Scan for the cell matching the given text and deliver its [x, y] coordinate at center. 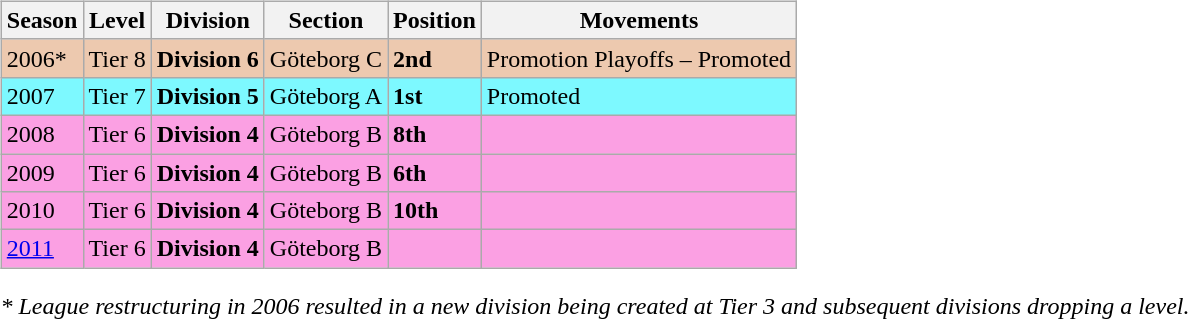
8th [435, 134]
Level [117, 20]
Section [326, 20]
Season [42, 20]
2010 [42, 211]
Tier 8 [117, 58]
2007 [42, 96]
2009 [42, 173]
Promoted [638, 96]
6th [435, 173]
Division [208, 20]
Division 6 [208, 58]
Tier 7 [117, 96]
Göteborg C [326, 58]
10th [435, 211]
Movements [638, 20]
2nd [435, 58]
Göteborg A [326, 96]
1st [435, 96]
2008 [42, 134]
2006* [42, 58]
Position [435, 20]
Promotion Playoffs – Promoted [638, 58]
Division 5 [208, 96]
2011 [42, 249]
